Provide the [x, y] coordinate of the cell's center where the given text is located.  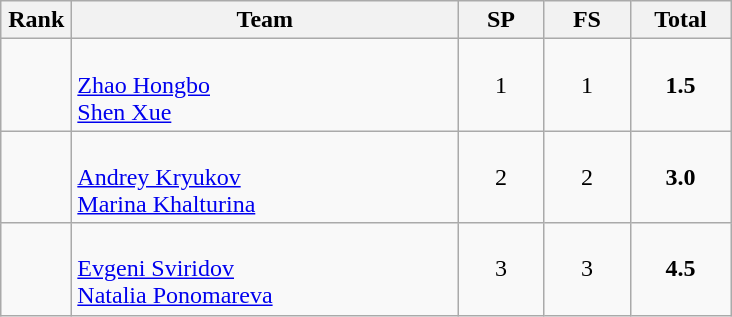
Team [265, 20]
Rank [36, 20]
SP [501, 20]
1.5 [680, 85]
4.5 [680, 269]
Zhao HongboShen Xue [265, 85]
Evgeni SviridovNatalia Ponomareva [265, 269]
3.0 [680, 177]
Andrey KryukovMarina Khalturina [265, 177]
FS [587, 20]
Total [680, 20]
